Locate the cell with the specified text and output its (X, Y) center coordinate. 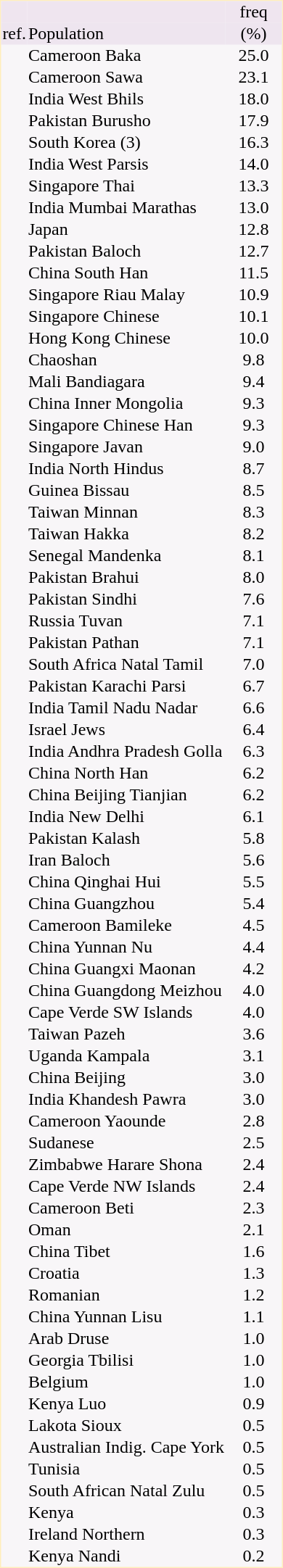
ref. (15, 34)
1.3 (253, 1274)
8.2 (253, 534)
8.5 (253, 491)
4.4 (253, 947)
Croatia (126, 1274)
8.7 (253, 469)
6.4 (253, 730)
0.9 (253, 1404)
Singapore Chinese Han (126, 426)
Arab Druse (126, 1339)
Singapore Thai (126, 186)
Israel Jews (126, 730)
Cape Verde SW Islands (126, 1013)
China Inner Mongolia (126, 404)
Pakistan Karachi Parsi (126, 686)
Australian Indig. Cape York (126, 1448)
4.2 (253, 969)
Oman (126, 1230)
16.3 (253, 143)
China Tibet (126, 1252)
India New Delhi (126, 817)
Tunisia (126, 1469)
Georgia Tbilisi (126, 1361)
Kenya Luo (126, 1404)
5.8 (253, 839)
12.8 (253, 230)
3.1 (253, 1056)
Cameroon Baka (126, 56)
17.9 (253, 121)
2.3 (253, 1208)
India West Parsis (126, 165)
8.0 (253, 578)
Taiwan Pazeh (126, 1034)
1.6 (253, 1252)
Belgium (126, 1382)
1.2 (253, 1295)
8.1 (253, 556)
6.7 (253, 686)
9.0 (253, 447)
India North Hindus (126, 469)
Mali Bandiagara (126, 382)
Uganda Kampala (126, 1056)
1.1 (253, 1317)
Kenya Nandi (126, 1556)
3.6 (253, 1034)
China Beijing Tianjian (126, 795)
India Mumbai Marathas (126, 208)
Cameroon Beti (126, 1208)
China Guangzhou (126, 904)
18.0 (253, 99)
10.1 (253, 317)
6.3 (253, 752)
12.7 (253, 252)
0.2 (253, 1556)
China South Han (126, 273)
China Guangxi Maonan (126, 969)
5.6 (253, 860)
23.1 (253, 78)
India Andhra Pradesh Golla (126, 752)
7.0 (253, 665)
Pakistan Burusho (126, 121)
Population (126, 34)
Cameroon Bamileke (126, 926)
9.8 (253, 360)
China Qinghai Hui (126, 882)
Guinea Bissau (126, 491)
Singapore Chinese (126, 317)
China Yunnan Nu (126, 947)
China Beijing (126, 1078)
China Yunnan Lisu (126, 1317)
13.3 (253, 186)
Cape Verde NW Islands (126, 1187)
China Guangdong Meizhou (126, 991)
India Tamil Nadu Nadar (126, 708)
Cameroon Sawa (126, 78)
South African Natal Zulu (126, 1491)
Pakistan Brahui (126, 578)
Taiwan Minnan (126, 513)
Japan (126, 230)
Hong Kong Chinese (126, 339)
25.0 (253, 56)
6.6 (253, 708)
Pakistan Kalash (126, 839)
Chaoshan (126, 360)
11.5 (253, 273)
13.0 (253, 208)
Taiwan Hakka (126, 534)
9.4 (253, 382)
Singapore Javan (126, 447)
Pakistan Baloch (126, 252)
freq (253, 12)
Singapore Riau Malay (126, 295)
6.1 (253, 817)
2.8 (253, 1121)
India West Bhils (126, 99)
Lakota Sioux (126, 1426)
China North Han (126, 773)
Ireland Northern (126, 1535)
7.6 (253, 600)
Senegal Mandenka (126, 556)
India Khandesh Pawra (126, 1100)
5.5 (253, 882)
Sudanese (126, 1143)
South Korea (3) (126, 143)
Pakistan Pathan (126, 643)
10.9 (253, 295)
2.5 (253, 1143)
2.1 (253, 1230)
8.3 (253, 513)
Pakistan Sindhi (126, 600)
4.5 (253, 926)
Russia Tuvan (126, 621)
Cameroon Yaounde (126, 1121)
14.0 (253, 165)
Romanian (126, 1295)
Zimbabwe Harare Shona (126, 1165)
(%) (253, 34)
Kenya (126, 1513)
Iran Baloch (126, 860)
5.4 (253, 904)
South Africa Natal Tamil (126, 665)
10.0 (253, 339)
